Find where the given text appears and provide that cell's center as (x, y) coordinate. 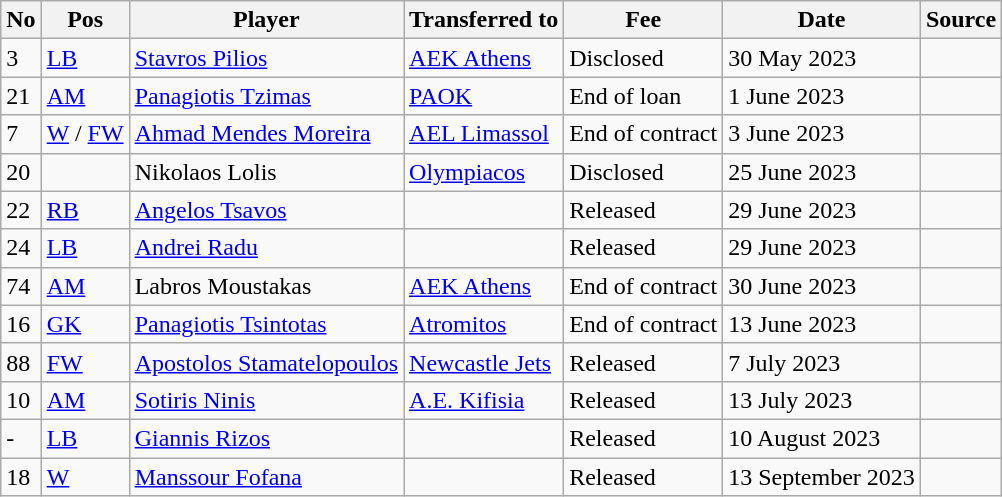
1 June 2023 (822, 96)
Stavros Pilios (266, 58)
Atromitos (484, 324)
Apostolos Stamatelopoulos (266, 362)
End of loan (644, 96)
88 (21, 362)
7 July 2023 (822, 362)
30 May 2023 (822, 58)
Sotiris Ninis (266, 400)
24 (21, 248)
3 June 2023 (822, 134)
- (21, 438)
GK (85, 324)
7 (21, 134)
Angelos Tsavos (266, 210)
22 (21, 210)
Giannis Rizos (266, 438)
3 (21, 58)
21 (21, 96)
FW (85, 362)
W (85, 477)
A.E. Kifisia (484, 400)
10 (21, 400)
Manssour Fofana (266, 477)
30 June 2023 (822, 286)
Panagiotis Tsintotas (266, 324)
13 July 2023 (822, 400)
Pos (85, 20)
Source (960, 20)
74 (21, 286)
Panagiotis Tzimas (266, 96)
25 June 2023 (822, 172)
10 August 2023 (822, 438)
16 (21, 324)
20 (21, 172)
Ahmad Mendes Moreira (266, 134)
AEL Limassol (484, 134)
Andrei Radu (266, 248)
Newcastle Jets (484, 362)
PAOK (484, 96)
18 (21, 477)
Player (266, 20)
Fee (644, 20)
Nikolaos Lolis (266, 172)
RB (85, 210)
13 September 2023 (822, 477)
Labros Moustakas (266, 286)
Date (822, 20)
Olympiacos (484, 172)
13 June 2023 (822, 324)
No (21, 20)
Transferred to (484, 20)
W / FW (85, 134)
